Identify which cell holds the provided text, then report its (x, y) central coordinate. 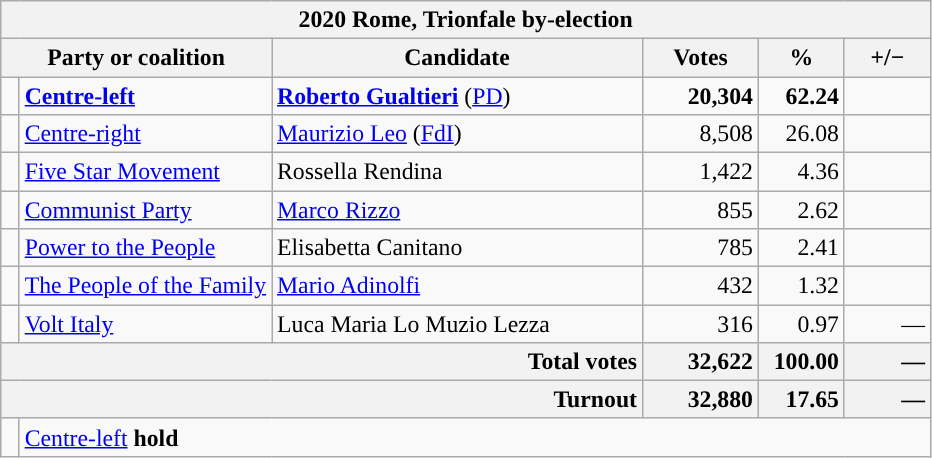
Roberto Gualtieri (PD) (458, 96)
8,508 (700, 133)
Centre-right (145, 133)
Rossella Rendina (458, 171)
Maurizio Leo (FdI) (458, 133)
62.24 (801, 96)
% (801, 58)
32,880 (700, 399)
0.97 (801, 323)
32,622 (700, 361)
100.00 (801, 361)
Volt Italy (145, 323)
Marco Rizzo (458, 209)
1,422 (700, 171)
316 (700, 323)
2.62 (801, 209)
2020 Rome, Trionfale by-election (466, 20)
2.41 (801, 247)
855 (700, 209)
Luca Maria Lo Muzio Lezza (458, 323)
Votes (700, 58)
4.36 (801, 171)
+/− (887, 58)
Communist Party (145, 209)
432 (700, 285)
Total votes (322, 361)
Party or coalition (136, 58)
The People of the Family (145, 285)
Elisabetta Canitano (458, 247)
20,304 (700, 96)
Mario Adinolfi (458, 285)
Centre-left (145, 96)
Candidate (458, 58)
26.08 (801, 133)
Turnout (322, 399)
17.65 (801, 399)
785 (700, 247)
Power to the People (145, 247)
Centre-left hold (474, 437)
Five Star Movement (145, 171)
1.32 (801, 285)
